Provide the [x, y] coordinate of the cell's center where the given text is located.  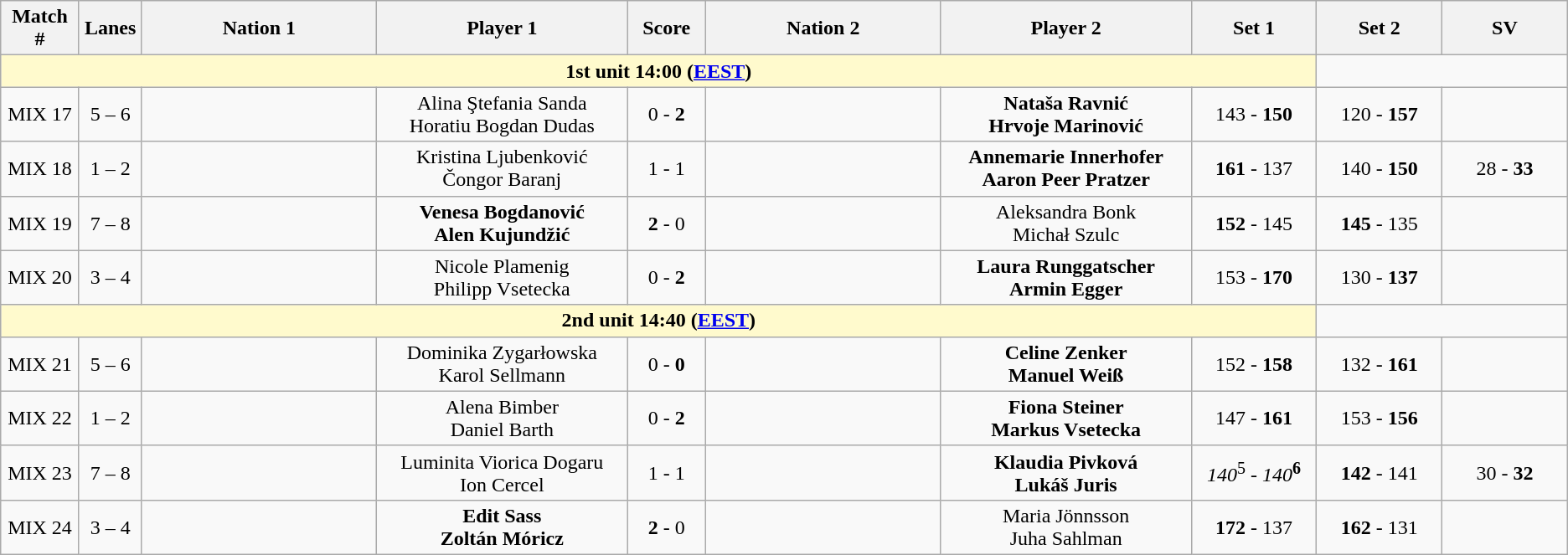
Set 1 [1254, 28]
MIX 20 [40, 278]
120 - 157 [1380, 114]
172 - 137 [1254, 527]
MIX 24 [40, 527]
Player 1 [503, 28]
MIX 17 [40, 114]
Alina Ştefania Sanda Horatiu Bogdan Dudas [503, 114]
1405 - 1406 [1254, 472]
Annemarie Innerhofer Aaron Peer Pratzer [1065, 169]
142 - 141 [1380, 472]
Luminita Viorica Dogaru Ion Cercel [503, 472]
MIX 19 [40, 223]
2nd unit 14:40 (EEST) [658, 321]
152 - 145 [1254, 223]
152 - 158 [1254, 363]
Fiona Steiner Markus Vsetecka [1065, 419]
132 - 161 [1380, 363]
147 - 161 [1254, 419]
Maria Jönnsson Juha Sahlman [1065, 527]
MIX 18 [40, 169]
Laura Runggatscher Armin Egger [1065, 278]
153 - 170 [1254, 278]
30 - 32 [1505, 472]
Aleksandra Bonk Michał Szulc [1065, 223]
SV [1505, 28]
0 - 0 [667, 363]
140 - 150 [1380, 169]
MIX 23 [40, 472]
Nation 2 [823, 28]
Score [667, 28]
162 - 131 [1380, 527]
Edit Sass Zoltán Móricz [503, 527]
MIX 21 [40, 363]
161 - 137 [1254, 169]
145 - 135 [1380, 223]
Dominika Zygarłowska Karol Sellmann [503, 363]
Kristina Ljubenković Čongor Baranj [503, 169]
Nataša Ravnić Hrvoje Marinović [1065, 114]
143 - 150 [1254, 114]
Klaudia Pivková Lukáš Juris [1065, 472]
Match # [40, 28]
130 - 137 [1380, 278]
Alena Bimber Daniel Barth [503, 419]
Lanes [111, 28]
Nation 1 [260, 28]
Venesa Bogdanović Alen Kujundžić [503, 223]
Nicole Plamenig Philipp Vsetecka [503, 278]
1st unit 14:00 (EEST) [658, 71]
Celine Zenker Manuel Weiß [1065, 363]
28 - 33 [1505, 169]
Player 2 [1065, 28]
MIX 22 [40, 419]
153 - 156 [1380, 419]
Set 2 [1380, 28]
